Identify which cell holds the provided text, then report its [x, y] central coordinate. 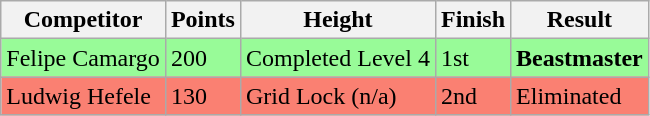
200 [202, 58]
Height [338, 20]
Result [580, 20]
Points [202, 20]
Finish [472, 20]
Grid Lock (n/a) [338, 96]
Beastmaster [580, 58]
Completed Level 4 [338, 58]
Ludwig Hefele [84, 96]
1st [472, 58]
2nd [472, 96]
Felipe Camargo [84, 58]
Competitor [84, 20]
Eliminated [580, 96]
130 [202, 96]
